From the cell containing the given text, extract its center point as (x, y) coordinate. 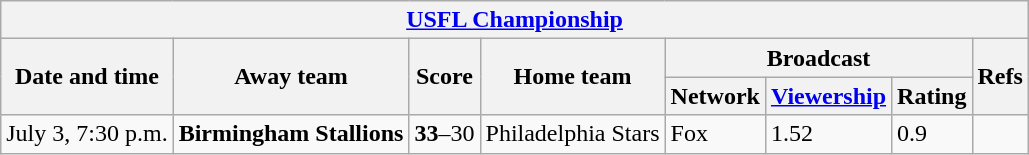
1.52 (828, 134)
Philadelphia Stars (572, 134)
Score (444, 77)
Away team (291, 77)
Viewership (828, 96)
Home team (572, 77)
Date and time (87, 77)
Network (715, 96)
Birmingham Stallions (291, 134)
Fox (715, 134)
Refs (1000, 77)
July 3, 7:30 p.m. (87, 134)
USFL Championship (515, 20)
Broadcast (818, 58)
Rating (932, 96)
0.9 (932, 134)
33–30 (444, 134)
